Pinpoint the cell where the given text exists, returning its (X, Y) midpoint coordinate. 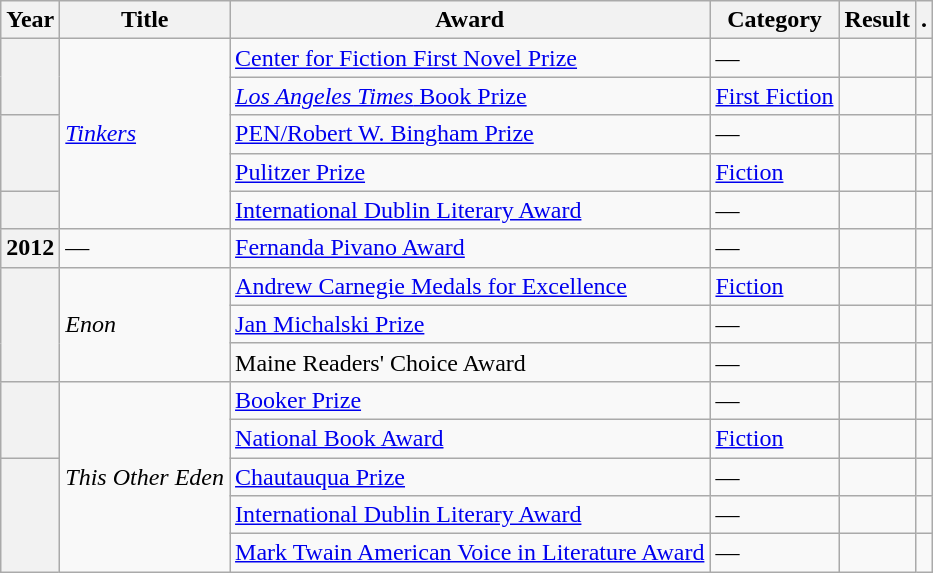
PEN/Robert W. Bingham Prize (470, 134)
This Other Eden (145, 476)
Tinkers (145, 134)
Category (774, 20)
Enon (145, 324)
Andrew Carnegie Medals for Excellence (470, 286)
First Fiction (774, 96)
Result (877, 20)
Year (30, 20)
Title (145, 20)
National Book Award (470, 438)
. (924, 20)
Chautauqua Prize (470, 477)
Jan Michalski Prize (470, 324)
Mark Twain American Voice in Literature Award (470, 553)
2012 (30, 248)
Center for Fiction First Novel Prize (470, 58)
Award (470, 20)
Booker Prize (470, 400)
Pulitzer Prize (470, 172)
Fernanda Pivano Award (470, 248)
Los Angeles Times Book Prize (470, 96)
Maine Readers' Choice Award (470, 362)
